Pinpoint the cell where the given text exists, returning its (x, y) midpoint coordinate. 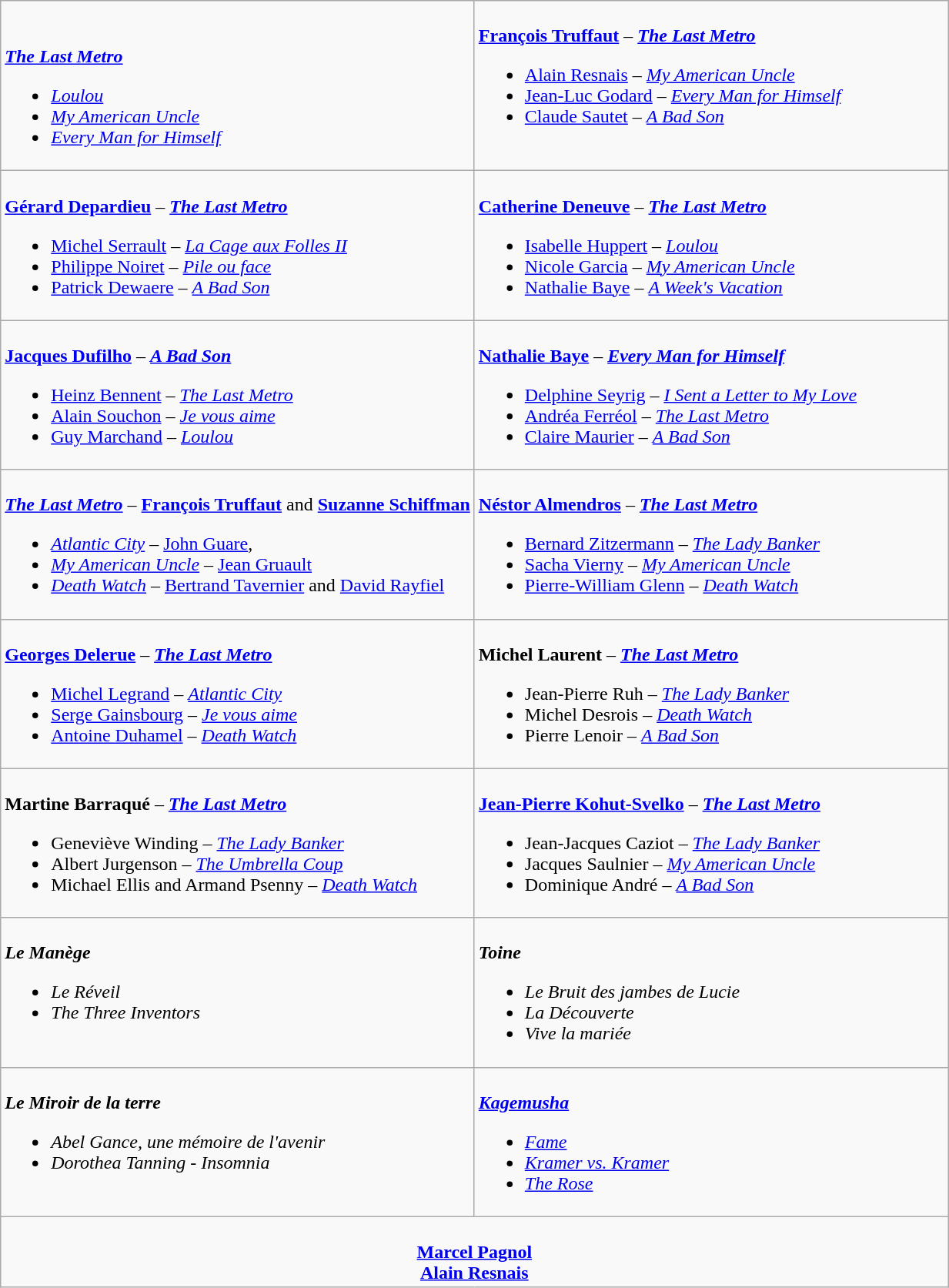
Georges Delerue – The Last MetroMichel Legrand – Atlantic CitySerge Gainsbourg – Je vous aimeAntoine Duhamel – Death Watch (238, 694)
The Last MetroLoulouMy American UncleEvery Man for Himself (238, 86)
Michel Laurent – The Last MetroJean-Pierre Ruh – The Lady BankerMichel Desrois – Death WatchPierre Lenoir – A Bad Son (711, 694)
Gérard Depardieu – The Last MetroMichel Serrault – La Cage aux Folles IIPhilippe Noiret – Pile ou facePatrick Dewaere – A Bad Son (238, 246)
ToineLe Bruit des jambes de LucieLa DécouverteVive la mariée (711, 992)
Le ManègeLe RéveilThe Three Inventors (238, 992)
Le Miroir de la terreAbel Gance, une mémoire de l'avenirDorothea Tanning - Insomnia (238, 1142)
François Truffaut – The Last MetroAlain Resnais – My American UncleJean-Luc Godard – Every Man for HimselfClaude Sautet – A Bad Son (711, 86)
Martine Barraqué – The Last MetroGeneviève Winding – The Lady BankerAlbert Jurgenson – The Umbrella CoupMichael Ellis and Armand Psenny – Death Watch (238, 843)
Marcel Pagnol Alain Resnais (474, 1252)
KagemushaFameKramer vs. KramerThe Rose (711, 1142)
Jean-Pierre Kohut-Svelko – The Last MetroJean-Jacques Caziot – The Lady BankerJacques Saulnier – My American UncleDominique André – A Bad Son (711, 843)
Catherine Deneuve – The Last MetroIsabelle Huppert – LoulouNicole Garcia – My American UncleNathalie Baye – A Week's Vacation (711, 246)
Néstor Almendros – The Last MetroBernard Zitzermann – The Lady BankerSacha Vierny – My American UnclePierre-William Glenn – Death Watch (711, 544)
Jacques Dufilho – A Bad SonHeinz Bennent – The Last MetroAlain Souchon – Je vous aimeGuy Marchand – Loulou (238, 395)
Nathalie Baye – Every Man for HimselfDelphine Seyrig – I Sent a Letter to My LoveAndréa Ferréol – The Last MetroClaire Maurier – A Bad Son (711, 395)
